Identify which cell holds the provided text, then report its (x, y) central coordinate. 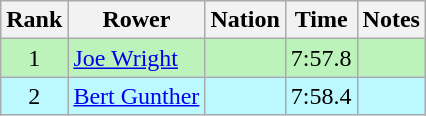
Nation (245, 20)
Rower (136, 20)
2 (34, 96)
1 (34, 58)
Rank (34, 20)
Joe Wright (136, 58)
7:58.4 (321, 96)
Notes (391, 20)
7:57.8 (321, 58)
Time (321, 20)
Bert Gunther (136, 96)
